Determine the (X, Y) coordinate at the center of the cell enclosing the given text.  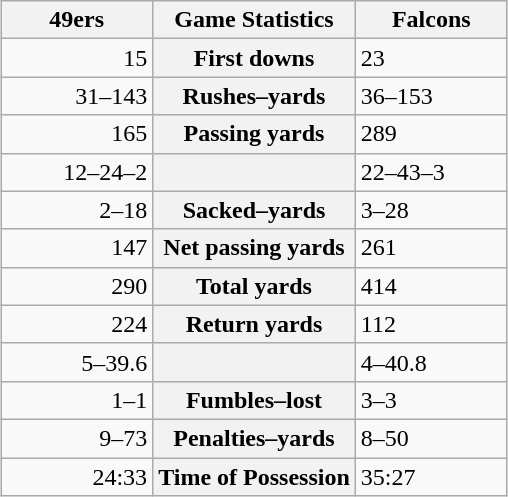
Net passing yards (254, 248)
35:27 (431, 477)
Sacked–yards (254, 210)
Passing yards (254, 134)
4–40.8 (431, 362)
Rushes–yards (254, 96)
8–50 (431, 438)
9–73 (77, 438)
224 (77, 324)
414 (431, 286)
First downs (254, 58)
112 (431, 324)
31–143 (77, 96)
3–28 (431, 210)
1–1 (77, 400)
15 (77, 58)
22–43–3 (431, 172)
261 (431, 248)
289 (431, 134)
23 (431, 58)
165 (77, 134)
24:33 (77, 477)
2–18 (77, 210)
3–3 (431, 400)
5–39.6 (77, 362)
Game Statistics (254, 20)
49ers (77, 20)
Return yards (254, 324)
Penalties–yards (254, 438)
147 (77, 248)
Falcons (431, 20)
Fumbles–lost (254, 400)
290 (77, 286)
Time of Possession (254, 477)
12–24–2 (77, 172)
36–153 (431, 96)
Total yards (254, 286)
